Determine the (X, Y) coordinate at the center of the cell enclosing the given text.  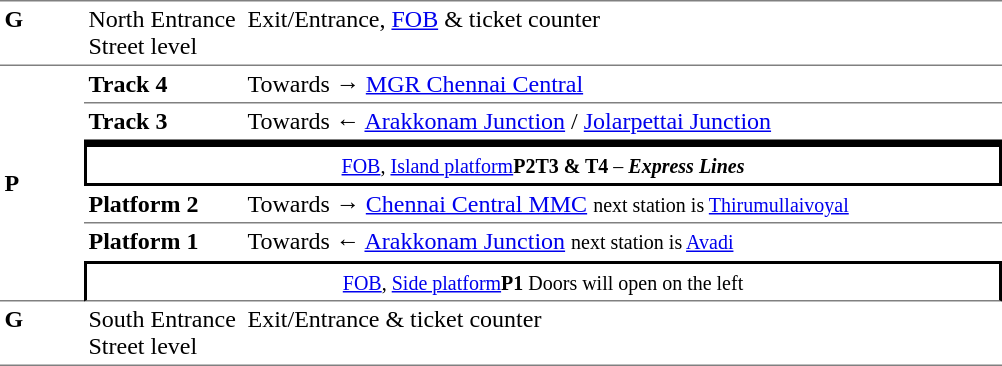
Platform 2 (164, 205)
South Entrance Street level (164, 334)
Towards ← Arakkonam Junction next station is Avadi (622, 243)
Track 3 (164, 124)
Towards → Chennai Central MMC next station is Thirumullaivoyal (622, 205)
Track 4 (164, 85)
Towards ← Arakkonam Junction / Jolarpettai Junction (622, 124)
Platform 1 (164, 243)
P (42, 184)
Exit/Entrance & ticket counter (622, 334)
FOB, Island platformP2T3 & T4 – Express Lines (543, 165)
FOB, Side platformP1 Doors will open on the left (543, 281)
Towards → MGR Chennai Central (622, 85)
Exit/Entrance, FOB & ticket counter (622, 33)
North Entrance Street level (164, 33)
